From the cell containing the given text, extract its center point as [x, y] coordinate. 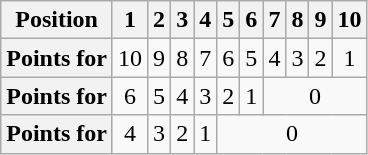
Position [57, 20]
